Determine the [X, Y] coordinate at the center of the cell enclosing the given text.  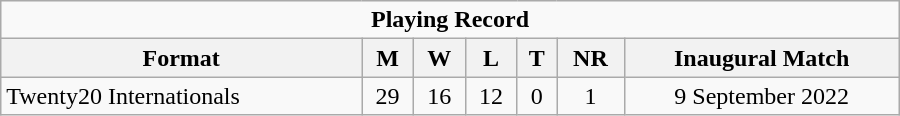
12 [491, 96]
29 [388, 96]
16 [439, 96]
Format [182, 58]
0 [537, 96]
T [537, 58]
NR [590, 58]
M [388, 58]
1 [590, 96]
L [491, 58]
W [439, 58]
Playing Record [450, 20]
Twenty20 Internationals [182, 96]
9 September 2022 [762, 96]
Inaugural Match [762, 58]
